For the text-containing cell, return its midpoint in [x, y] coordinate format. 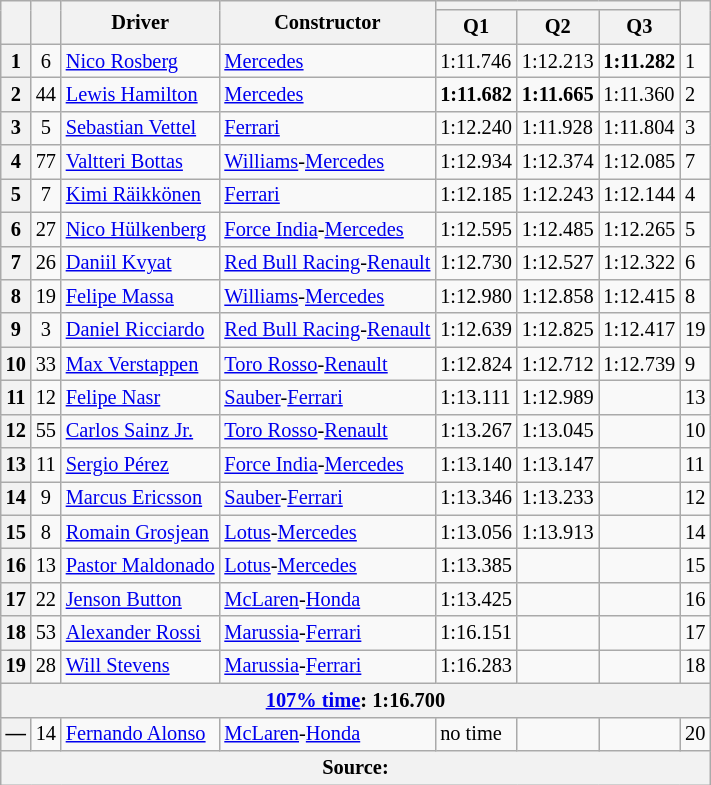
Romain Grosjean [140, 532]
33 [46, 364]
1:12.243 [558, 195]
1:11.360 [640, 94]
1:12.858 [558, 296]
Max Verstappen [140, 364]
Nico Hülkenberg [140, 229]
1:13.267 [476, 431]
Lewis Hamilton [140, 94]
1:12.417 [640, 330]
1:12.739 [640, 364]
Jenson Button [140, 599]
Felipe Massa [140, 296]
1:11.804 [640, 128]
— [16, 734]
1:12.712 [558, 364]
1:12.825 [558, 330]
Daniel Ricciardo [140, 330]
1:12.085 [640, 162]
Source: [356, 767]
1:11.928 [558, 128]
Sebastian Vettel [140, 128]
1:11.682 [476, 94]
1:13.913 [558, 532]
1:13.045 [558, 431]
1:13.140 [476, 465]
28 [46, 666]
53 [46, 633]
1:16.151 [476, 633]
1:12.595 [476, 229]
Felipe Nasr [140, 397]
1:12.322 [640, 263]
Fernando Alonso [140, 734]
1:12.240 [476, 128]
22 [46, 599]
77 [46, 162]
1:11.665 [558, 94]
1:12.639 [476, 330]
Nico Rosberg [140, 61]
Pastor Maldonado [140, 565]
Sergio Pérez [140, 465]
1:12.989 [558, 397]
1:13.056 [476, 532]
1:13.425 [476, 599]
1:11.746 [476, 61]
Alexander Rossi [140, 633]
1:12.934 [476, 162]
1:13.346 [476, 498]
1:12.824 [476, 364]
1:13.233 [558, 498]
1:13.385 [476, 565]
1:12.527 [558, 263]
no time [476, 734]
Carlos Sainz Jr. [140, 431]
1:16.283 [476, 666]
1:12.144 [640, 195]
26 [46, 263]
1:12.265 [640, 229]
Q2 [558, 27]
1:13.147 [558, 465]
20 [695, 734]
1:12.980 [476, 296]
Will Stevens [140, 666]
1:12.485 [558, 229]
Q1 [476, 27]
1:12.185 [476, 195]
1:12.415 [640, 296]
107% time: 1:16.700 [356, 700]
1:13.111 [476, 397]
Driver [140, 22]
27 [46, 229]
Kimi Räikkönen [140, 195]
Q3 [640, 27]
Daniil Kvyat [140, 263]
44 [46, 94]
1:12.730 [476, 263]
1:12.374 [558, 162]
Constructor [327, 22]
1:11.282 [640, 61]
1:12.213 [558, 61]
Marcus Ericsson [140, 498]
55 [46, 431]
Valtteri Bottas [140, 162]
